Scan for the cell matching the given text and deliver its (X, Y) coordinate at center. 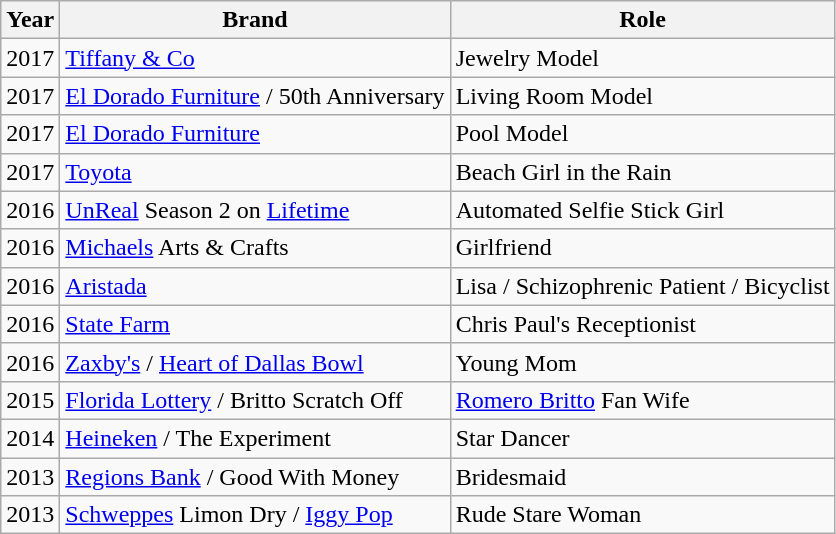
Chris Paul's Receptionist (642, 324)
Girlfriend (642, 248)
Star Dancer (642, 438)
Pool Model (642, 134)
Living Room Model (642, 96)
Lisa / Schizophrenic Patient / Bicyclist (642, 286)
Romero Britto Fan Wife (642, 400)
Florida Lottery / Britto Scratch Off (255, 400)
Beach Girl in the Rain (642, 172)
El Dorado Furniture / 50th Anniversary (255, 96)
Jewelry Model (642, 58)
2015 (30, 400)
Year (30, 20)
Tiffany & Co (255, 58)
Automated Selfie Stick Girl (642, 210)
El Dorado Furniture (255, 134)
UnReal Season 2 on Lifetime (255, 210)
Zaxby's / Heart of Dallas Bowl (255, 362)
Rude Stare Woman (642, 515)
Aristada (255, 286)
Heineken / The Experiment (255, 438)
Toyota (255, 172)
Michaels Arts & Crafts (255, 248)
Schweppes Limon Dry / Iggy Pop (255, 515)
Role (642, 20)
Bridesmaid (642, 477)
State Farm (255, 324)
Young Mom (642, 362)
2014 (30, 438)
Brand (255, 20)
Regions Bank / Good With Money (255, 477)
